Identify which cell holds the provided text, then report its (X, Y) central coordinate. 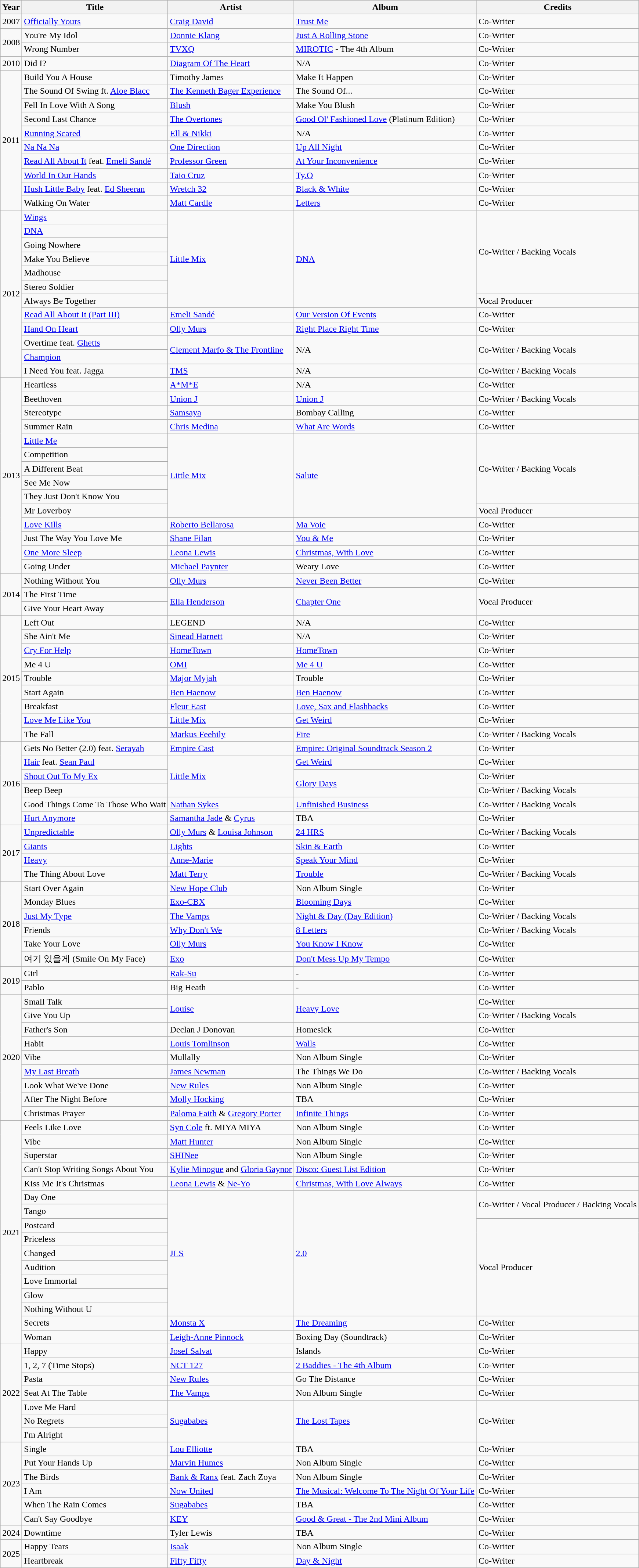
One More Sleep (95, 552)
Walls (385, 1043)
Stereo Soldier (95, 287)
I Need You feat. Jagga (95, 371)
2016 (11, 783)
Go The Distance (385, 1379)
You & Me (385, 538)
The Sound Of... (385, 91)
Album (385, 7)
2.0 (385, 1253)
Pasta (95, 1379)
Kylie Minogue and Gloria Gaynor (231, 1169)
She Ain't Me (95, 637)
JLS (231, 1253)
1, 2, 7 (Time Stops) (95, 1365)
Pablo (95, 988)
Samantha Jade & Cyrus (231, 818)
Put Your Hands Up (95, 1463)
Heavy (95, 860)
Blooming Days (385, 902)
Woman (95, 1337)
Disco: Guest List Edition (385, 1169)
Matt Hunter (231, 1141)
Don't Mess Up My Tempo (385, 959)
Happy (95, 1351)
Diagram Of The Heart (231, 63)
Just A Rolling Stone (385, 35)
Michael Paynter (231, 566)
Year (11, 7)
Clement Marfo & The Frontline (231, 350)
Right Place Right Time (385, 329)
Read All About It (Part III) (95, 315)
Emeli Sandé (231, 315)
Shane Filan (231, 538)
2025 (11, 1554)
Lights (231, 846)
At Your Inconvenience (385, 161)
Letters (385, 203)
Why Don't We (231, 930)
Giants (95, 846)
Christmas Prayer (95, 1113)
Always Be Together (95, 301)
Build You A House (95, 77)
Love Me Hard (95, 1407)
2024 (11, 1533)
Josef Salvat (231, 1351)
Co-Writer / Vocal Producer / Backing Vocals (557, 1204)
Day One (95, 1197)
Infinite Things (385, 1113)
Credits (557, 7)
Title (95, 7)
Love Immortal (95, 1281)
Stereotype (95, 413)
2012 (11, 294)
Walking On Water (95, 203)
Good Ol' Fashioned Love (Platinum Edition) (385, 119)
Just The Way You Love Me (95, 538)
Just My Type (95, 916)
You're My Idol (95, 35)
Empire: Original Soundtrack Season 2 (385, 748)
Declan J Donovan (231, 1030)
Little Me (95, 441)
Samsaya (231, 413)
Our Version Of Events (385, 315)
Give Your Heart Away (95, 608)
2019 (11, 981)
Blush (231, 105)
Gets No Better (2.0) feat. Serayah (95, 748)
No Regrets (95, 1421)
Louis Tomlinson (231, 1043)
Love, Sax and Flashbacks (385, 706)
Night & Day (Day Edition) (385, 916)
Ell & Nikki (231, 133)
Madhouse (95, 273)
Tango (95, 1211)
See Me Now (95, 483)
Beep Beep (95, 790)
Make You Blush (385, 105)
Mr Loverboy (95, 511)
I'm Alright (95, 1435)
Overtime feat. Ghetts (95, 343)
Rak-Su (231, 974)
Leona Lewis (231, 552)
Empire Cast (231, 748)
Wretch 32 (231, 189)
MIROTIC - The 4th Album (385, 49)
Roberto Bellarosa (231, 525)
Happy Tears (95, 1547)
The Fall (95, 734)
Donnie Klang (231, 35)
Good Things Come To Those Who Wait (95, 804)
Summer Rain (95, 427)
Monsta X (231, 1323)
Syn Cole ft. MIYA MIYA (231, 1127)
When The Rain Comes (95, 1505)
KEY (231, 1519)
My Last Breath (95, 1071)
2020 (11, 1058)
Up All Night (385, 147)
Second Last Chance (95, 119)
8 Letters (385, 930)
Unfinished Business (385, 804)
Make You Believe (95, 259)
Friends (95, 930)
Cry For Help (95, 650)
Leona Lewis & Ne-Yo (231, 1183)
Boxing Day (Soundtrack) (385, 1337)
Homesick (385, 1030)
Give You Up (95, 1016)
Make It Happen (385, 77)
2 Baddies - The 4th Album (385, 1365)
여기 있을게 (Smile On My Face) (95, 959)
Hurt Anymore (95, 818)
Superstar (95, 1155)
Downtime (95, 1533)
The Birds (95, 1477)
Now United (231, 1491)
Wings (95, 217)
The Thing About Love (95, 874)
Start Over Again (95, 888)
Take Your Love (95, 944)
Hair feat. Sean Paul (95, 762)
Audition (95, 1267)
Trust Me (385, 21)
Paloma Faith & Gregory Porter (231, 1113)
NCT 127 (231, 1365)
Breakfast (95, 706)
Fire (385, 734)
The Kenneth Bager Experience (231, 91)
James Newman (231, 1071)
After The Night Before (95, 1099)
Heartless (95, 385)
Postcard (95, 1225)
New Hope Club (231, 888)
Christmas, With Love Always (385, 1183)
SHINee (231, 1155)
Markus Feehily (231, 734)
Competition (95, 455)
One Direction (231, 147)
Love Kills (95, 525)
Habit (95, 1043)
Black & White (385, 189)
Matt Terry (231, 874)
OMI (231, 664)
The Musical: Welcome To The Night Of Your Life (385, 1491)
Girl (95, 974)
2014 (11, 594)
Champion (95, 357)
Exo (231, 959)
Skin & Earth (385, 846)
2021 (11, 1232)
Start Again (95, 692)
Fifty Fifty (231, 1561)
World In Our Hands (95, 175)
Seat At The Table (95, 1393)
2018 (11, 924)
Glow (95, 1295)
2022 (11, 1393)
Chapter One (385, 601)
Exo-CBX (231, 902)
Beethoven (95, 399)
2011 (11, 140)
Did I? (95, 63)
Major Myjah (231, 678)
The Sound Of Swing ft. Aloe Blacc (95, 91)
TVXQ (231, 49)
Heartbreak (95, 1561)
Chris Medina (231, 427)
Na Na Na (95, 147)
Hush Little Baby feat. Ed Sheeran (95, 189)
2017 (11, 853)
Louise (231, 1009)
Sinead Harnett (231, 637)
TMS (231, 371)
The First Time (95, 594)
Heavy Love (385, 1009)
Ma Voie (385, 525)
Officially Yours (95, 21)
Running Scared (95, 133)
Isaak (231, 1547)
Olly Murs & Louisa Johnson (231, 832)
They Just Don't Know You (95, 497)
Big Heath (231, 988)
Ty.O (385, 175)
A Different Beat (95, 469)
Kiss Me It's Christmas (95, 1183)
Salute (385, 476)
Can't Say Goodbye (95, 1519)
You Know I Know (385, 944)
LEGEND (231, 623)
Matt Cardle (231, 203)
Single (95, 1449)
Anne-Marie (231, 860)
Fell In Love With A Song (95, 105)
What Are Words (385, 427)
Bombay Calling (385, 413)
Weary Love (385, 566)
Leigh-Anne Pinnock (231, 1337)
2013 (11, 475)
Craig David (231, 21)
Tyler Lewis (231, 1533)
I Am (95, 1491)
Changed (95, 1253)
Nathan Sykes (231, 804)
Mullally (231, 1057)
Nothing Without U (95, 1309)
Day & Night (385, 1561)
Christmas, With Love (385, 552)
Shout Out To My Ex (95, 776)
Love Me Like You (95, 720)
Feels Like Love (95, 1127)
Glory Days (385, 783)
Going Nowhere (95, 245)
Bank & Ranx feat. Zach Zoya (231, 1477)
Small Talk (95, 1002)
Molly Hocking (231, 1099)
Lou Elliotte (231, 1449)
Islands (385, 1351)
2007 (11, 21)
24 HRS (385, 832)
Monday Blues (95, 902)
Can't Stop Writing Songs About You (95, 1169)
Left Out (95, 623)
Wrong Number (95, 49)
2015 (11, 679)
2010 (11, 63)
The Overtones (231, 119)
A*M*E (231, 385)
Timothy James (231, 77)
The Lost Tapes (385, 1421)
Artist (231, 7)
Professor Green (231, 161)
Read All About It feat. Emeli Sandé (95, 161)
Going Under (95, 566)
Priceless (95, 1239)
Taio Cruz (231, 175)
The Dreaming (385, 1323)
Speak Your Mind (385, 860)
Unpredictable (95, 832)
2023 (11, 1484)
Look What We've Done (95, 1085)
Father's Son (95, 1030)
Marvin Humes (231, 1463)
2008 (11, 42)
Fleur East (231, 706)
Good & Great - The 2nd Mini Album (385, 1519)
Ella Henderson (231, 601)
Hand On Heart (95, 329)
The Things We Do (385, 1071)
Secrets (95, 1323)
Nothing Without You (95, 580)
Never Been Better (385, 580)
